Locate the cell with the specified text and output its (x, y) center coordinate. 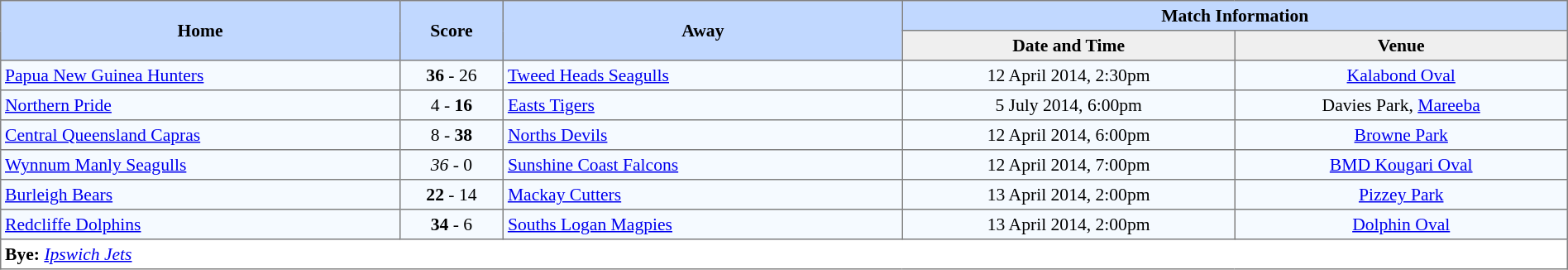
Davies Park, Mareeba (1401, 105)
Sunshine Coast Falcons (703, 165)
4 - 16 (452, 105)
36 - 26 (452, 75)
Tweed Heads Seagulls (703, 75)
Central Queensland Capras (200, 135)
12 April 2014, 2:30pm (1068, 75)
Date and Time (1068, 46)
Wynnum Manly Seagulls (200, 165)
Venue (1401, 46)
Browne Park (1401, 135)
Redcliffe Dolphins (200, 224)
Dolphin Oval (1401, 224)
Pizzey Park (1401, 195)
5 July 2014, 6:00pm (1068, 105)
Score (452, 31)
Match Information (1235, 16)
Northern Pride (200, 105)
Norths Devils (703, 135)
Mackay Cutters (703, 195)
Souths Logan Magpies (703, 224)
BMD Kougari Oval (1401, 165)
8 - 38 (452, 135)
Away (703, 31)
Bye: Ipswich Jets (784, 254)
34 - 6 (452, 224)
Kalabond Oval (1401, 75)
Burleigh Bears (200, 195)
Papua New Guinea Hunters (200, 75)
12 April 2014, 6:00pm (1068, 135)
Easts Tigers (703, 105)
36 - 0 (452, 165)
Home (200, 31)
12 April 2014, 7:00pm (1068, 165)
22 - 14 (452, 195)
